From the cell containing the given text, extract its center point as [x, y] coordinate. 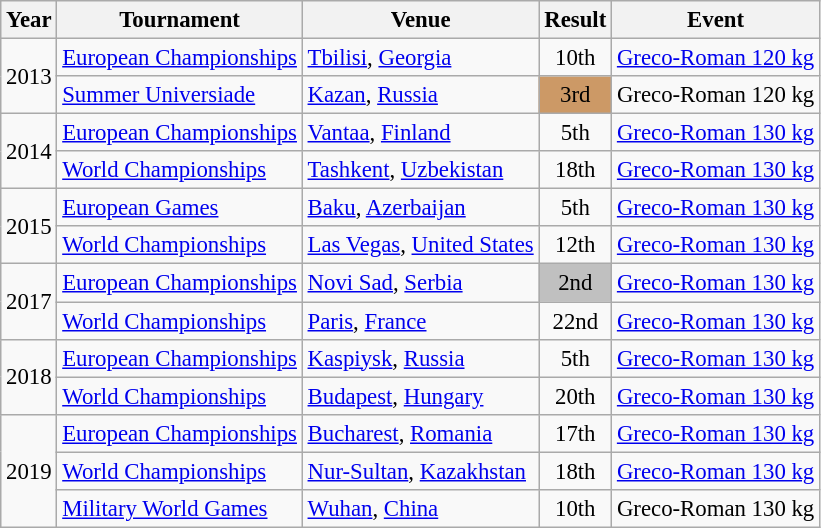
Kazan, Russia [420, 95]
Novi Sad, Serbia [420, 283]
Venue [420, 20]
Tbilisi, Georgia [420, 58]
Budapest, Hungary [420, 396]
2nd [576, 283]
2013 [29, 76]
17th [576, 433]
Tashkent, Uzbekistan [420, 170]
12th [576, 245]
3rd [576, 95]
2019 [29, 470]
Vantaa, Finland [420, 133]
2015 [29, 226]
Baku, Azerbaijan [420, 208]
Event [716, 20]
Year [29, 20]
Kaspiysk, Russia [420, 358]
Military World Games [180, 509]
Las Vegas, United States [420, 245]
Summer Universiade [180, 95]
Wuhan, China [420, 509]
Paris, France [420, 321]
Result [576, 20]
2018 [29, 376]
European Games [180, 208]
20th [576, 396]
Tournament [180, 20]
Nur-Sultan, Kazakhstan [420, 471]
Bucharest, Romania [420, 433]
2017 [29, 302]
22nd [576, 321]
2014 [29, 152]
